Determine the [x, y] coordinate at the center of the cell enclosing the given text.  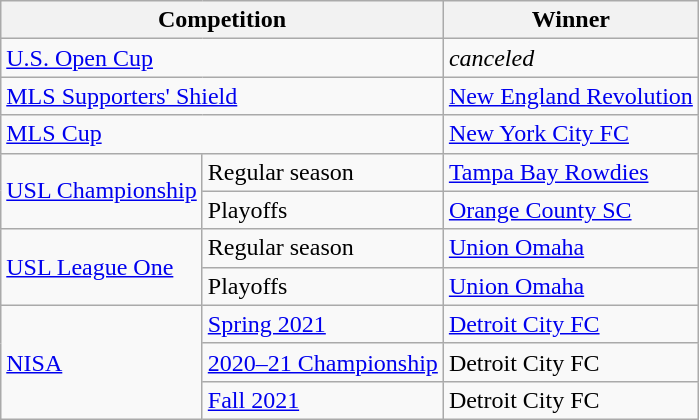
NISA [102, 362]
Spring 2021 [322, 324]
New York City FC [570, 134]
USL League One [102, 267]
canceled [570, 58]
Winner [570, 20]
2020–21 Championship [322, 362]
MLS Cup [222, 134]
Tampa Bay Rowdies [570, 172]
Fall 2021 [322, 400]
USL Championship [102, 191]
Competition [222, 20]
MLS Supporters' Shield [222, 96]
Orange County SC [570, 210]
U.S. Open Cup [222, 58]
New England Revolution [570, 96]
